Find where the given text appears and provide that cell's center as (X, Y) coordinate. 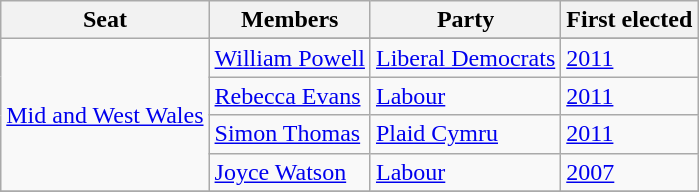
William Powell (290, 58)
Simon Thomas (290, 134)
Joyce Watson (290, 172)
Mid and West Wales (105, 115)
Rebecca Evans (290, 96)
Liberal Democrats (465, 58)
2007 (630, 172)
Seat (105, 20)
Plaid Cymru (465, 134)
First elected (630, 20)
Party (465, 20)
Members (290, 20)
